Locate the cell with the specified text and output its (x, y) center coordinate. 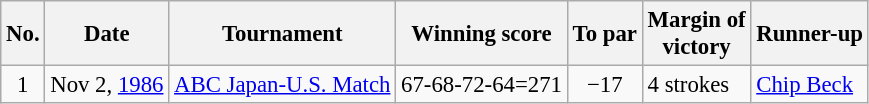
4 strokes (696, 85)
Nov 2, 1986 (107, 85)
Winning score (482, 34)
ABC Japan-U.S. Match (282, 85)
−17 (604, 85)
67-68-72-64=271 (482, 85)
Date (107, 34)
Runner-up (810, 34)
No. (23, 34)
Margin ofvictory (696, 34)
Tournament (282, 34)
1 (23, 85)
Chip Beck (810, 85)
To par (604, 34)
